Scan for the cell matching the given text and deliver its (X, Y) coordinate at center. 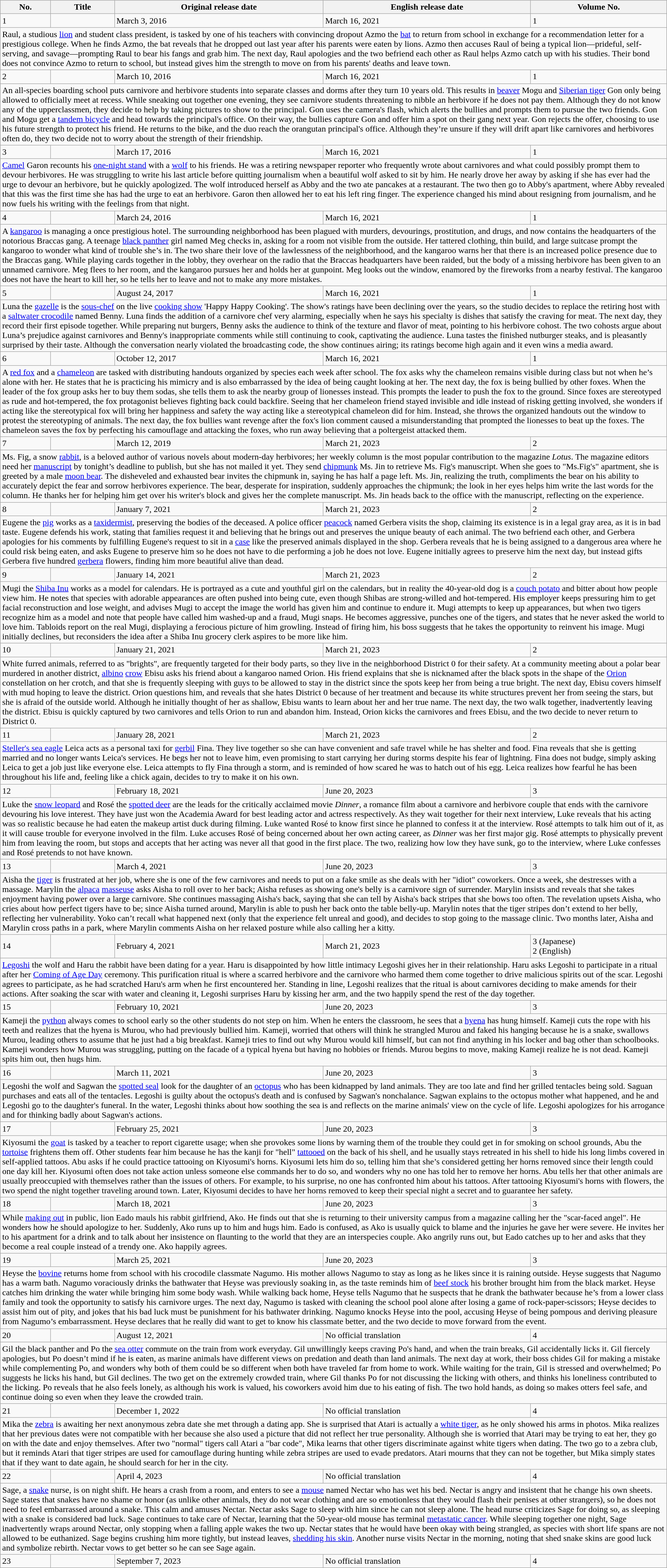
6 (26, 358)
December 1, 2022 (219, 1410)
January 21, 2021 (219, 650)
21 (26, 1410)
10 (26, 650)
March 24, 2016 (219, 217)
No. (26, 7)
January 14, 2021 (219, 575)
13 (26, 866)
16 (26, 1073)
March 17, 2016 (219, 152)
April 4, 2023 (219, 1476)
19 (26, 1260)
11 (26, 735)
9 (26, 575)
September 7, 2023 (219, 1561)
October 12, 2017 (219, 358)
Original release date (219, 7)
7 (26, 444)
12 (26, 791)
August 24, 2017 (219, 293)
March 4, 2021 (219, 866)
August 12, 2021 (219, 1335)
20 (26, 1335)
8 (26, 509)
February 10, 2021 (219, 1007)
March 11, 2021 (219, 1073)
3 (Japanese)2 (English) (599, 946)
February 4, 2021 (219, 946)
March 12, 2019 (219, 444)
March 3, 2016 (219, 21)
15 (26, 1007)
January 28, 2021 (219, 735)
March 10, 2016 (219, 77)
17 (26, 1129)
14 (26, 946)
23 (26, 1561)
February 25, 2021 (219, 1129)
22 (26, 1476)
March 25, 2021 (219, 1260)
English release date (427, 7)
5 (26, 293)
Title (83, 7)
January 7, 2021 (219, 509)
February 18, 2021 (219, 791)
March 18, 2021 (219, 1204)
Volume No. (599, 7)
18 (26, 1204)
